Return [X, Y] of the center of cell containing provided text 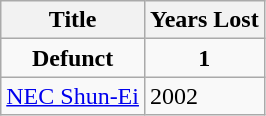
NEC Shun-Ei [73, 96]
1 [204, 58]
Defunct [73, 58]
Years Lost [204, 20]
2002 [204, 96]
Title [73, 20]
